Detect which cell encompasses the target text, then output its [x, y] center coordinate. 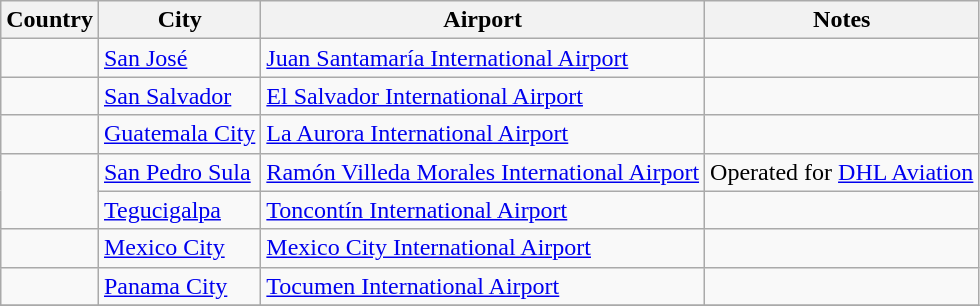
Tegucigalpa [179, 210]
La Aurora International Airport [483, 134]
Juan Santamaría International Airport [483, 58]
Ramón Villeda Morales International Airport [483, 172]
Country [50, 20]
Airport [483, 20]
Operated for DHL Aviation [842, 172]
Notes [842, 20]
Tocumen International Airport [483, 286]
San Salvador [179, 96]
San José [179, 58]
El Salvador International Airport [483, 96]
Guatemala City [179, 134]
City [179, 20]
Mexico City International Airport [483, 248]
Toncontín International Airport [483, 210]
Mexico City [179, 248]
San Pedro Sula [179, 172]
Panama City [179, 286]
